Extract the [x, y] coordinate from the center of the cell holding the provided text.  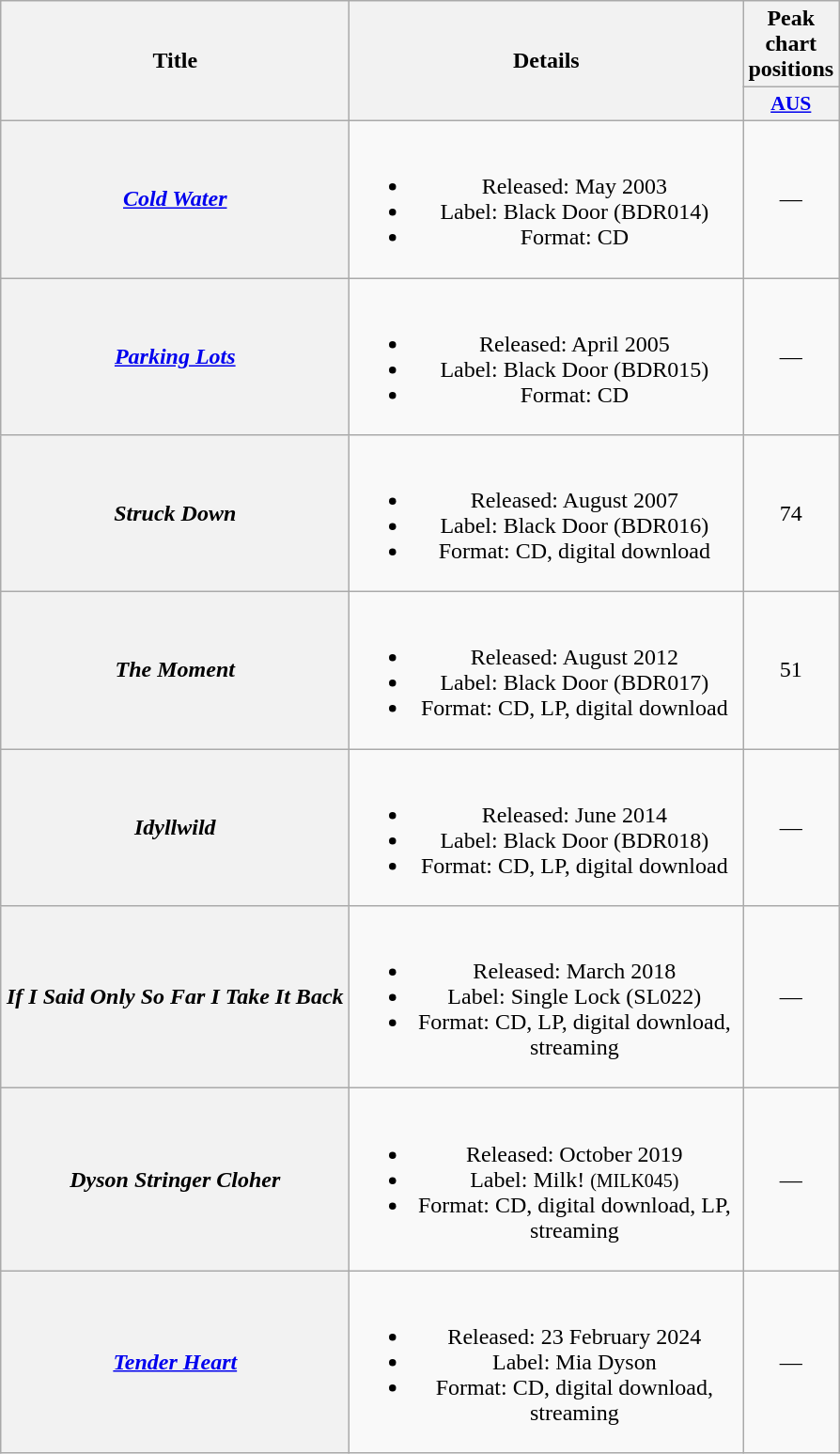
Released: 23 February 2024Label: Mia DysonFormat: CD, digital download, streaming [547, 1362]
Released: June 2014Label: Black Door (BDR018)Format: CD, LP, digital download [547, 827]
Dyson Stringer Cloher [175, 1180]
Released: March 2018Label: Single Lock (SL022)Format: CD, LP, digital download, streaming [547, 997]
51 [791, 671]
Cold Water [175, 199]
Released: May 2003Label: Black Door (BDR014)Format: CD [547, 199]
74 [791, 513]
Idyllwild [175, 827]
If I Said Only So Far I Take It Back [175, 997]
Details [547, 61]
Struck Down [175, 513]
Released: August 2007Label: Black Door (BDR016)Format: CD, digital download [547, 513]
Parking Lots [175, 357]
Title [175, 61]
The Moment [175, 671]
AUS [791, 104]
Released: August 2012Label: Black Door (BDR017)Format: CD, LP, digital download [547, 671]
Released: October 2019Label: Milk! (MILK045)Format: CD, digital download, LP, streaming [547, 1180]
Released: April 2005Label: Black Door (BDR015)Format: CD [547, 357]
Peak chart positions [791, 44]
Tender Heart [175, 1362]
